Output the (x, y) coordinate of the center of the cell containing the given text.  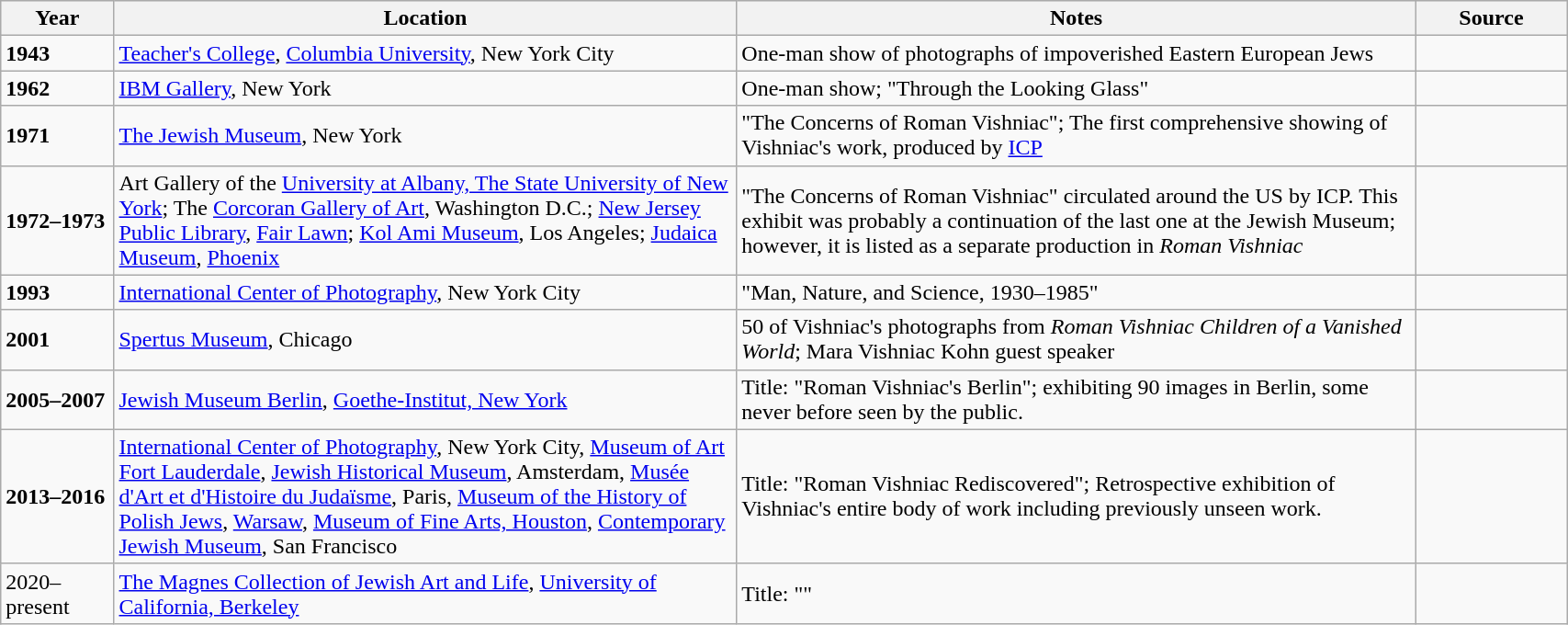
The Jewish Museum, New York (425, 136)
Location (425, 18)
International Center of Photography, New York City (425, 292)
2013–2016 (57, 496)
The Magnes Collection of Jewish Art and Life, University of California, Berkeley (425, 594)
2020–present (57, 594)
Spertus Museum, Chicago (425, 340)
Title: "Roman Vishniac's Berlin"; exhibiting 90 images in Berlin, some never before seen by the public. (1077, 399)
Year (57, 18)
1993 (57, 292)
Title: "" (1077, 594)
One-man show; "Through the Looking Glass" (1077, 88)
50 of Vishniac's photographs from Roman Vishniac Children of a Vanished World; Mara Vishniac Kohn guest speaker (1077, 340)
2001 (57, 340)
Notes (1077, 18)
1972–1973 (57, 221)
Title: "Roman Vishniac Rediscovered"; Retrospective exhibition of Vishniac's entire body of work including previously unseen work. (1077, 496)
1971 (57, 136)
Source (1491, 18)
Teacher's College, Columbia University, New York City (425, 53)
"The Concerns of Roman Vishniac"; The first comprehensive showing of Vishniac's work, produced by ICP (1077, 136)
"Man, Nature, and Science, 1930–1985" (1077, 292)
1962 (57, 88)
Jewish Museum Berlin, Goethe-Institut, New York (425, 399)
2005–2007 (57, 399)
IBM Gallery, New York (425, 88)
1943 (57, 53)
One-man show of photographs of impoverished Eastern European Jews (1077, 53)
